Scan for the cell matching the given text and deliver its [X, Y] coordinate at center. 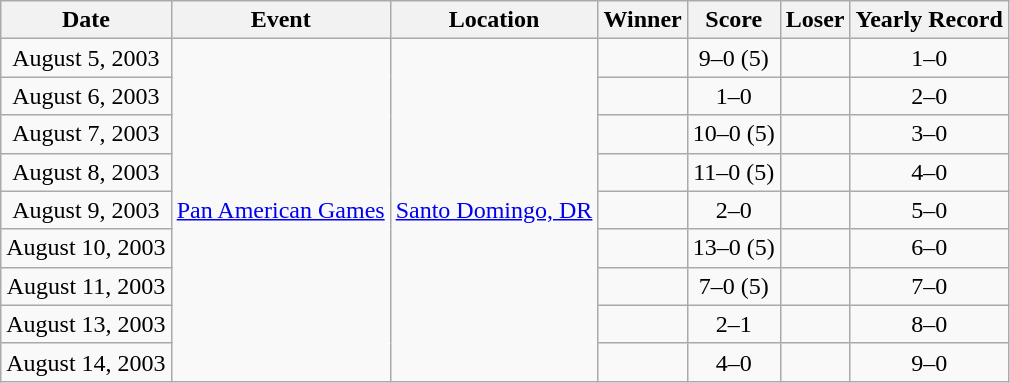
11–0 (5) [734, 172]
August 9, 2003 [86, 210]
7–0 [929, 286]
August 6, 2003 [86, 96]
Yearly Record [929, 20]
August 10, 2003 [86, 248]
August 11, 2003 [86, 286]
13–0 (5) [734, 248]
8–0 [929, 324]
Date [86, 20]
August 7, 2003 [86, 134]
3–0 [929, 134]
5–0 [929, 210]
9–0 (5) [734, 58]
Winner [642, 20]
Pan American Games [280, 210]
Santo Domingo, DR [494, 210]
Loser [815, 20]
2–1 [734, 324]
Event [280, 20]
August 8, 2003 [86, 172]
August 5, 2003 [86, 58]
Score [734, 20]
Location [494, 20]
10–0 (5) [734, 134]
6–0 [929, 248]
9–0 [929, 362]
7–0 (5) [734, 286]
August 14, 2003 [86, 362]
August 13, 2003 [86, 324]
